Extract the [X, Y] coordinate from the center of the cell holding the provided text.  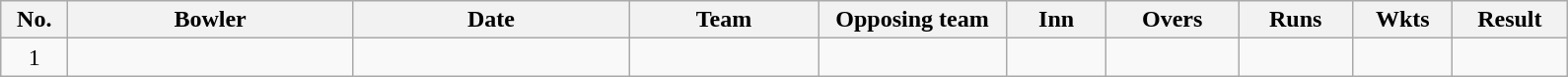
Runs [1296, 20]
Bowler [211, 20]
1 [35, 57]
No. [35, 20]
Inn [1057, 20]
Team [724, 20]
Result [1510, 20]
Wkts [1402, 20]
Overs [1173, 20]
Date [491, 20]
Opposing team [913, 20]
